Extract the (X, Y) coordinate from the center of the cell holding the provided text.  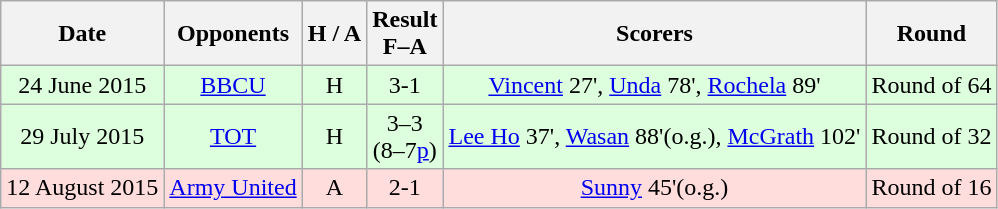
Army United (233, 188)
Sunny 45'(o.g.) (654, 188)
Opponents (233, 34)
Round of 16 (932, 188)
Round of 32 (932, 136)
24 June 2015 (82, 85)
H / A (334, 34)
Date (82, 34)
3-1 (405, 85)
Scorers (654, 34)
12 August 2015 (82, 188)
TOT (233, 136)
Lee Ho 37', Wasan 88'(o.g.), McGrath 102' (654, 136)
ResultF–A (405, 34)
Vincent 27', Unda 78', Rochela 89' (654, 85)
BBCU (233, 85)
Round (932, 34)
2-1 (405, 188)
29 July 2015 (82, 136)
A (334, 188)
3–3(8–7p) (405, 136)
Round of 64 (932, 85)
